Provide the [x, y] coordinate of the cell's center where the given text is located.  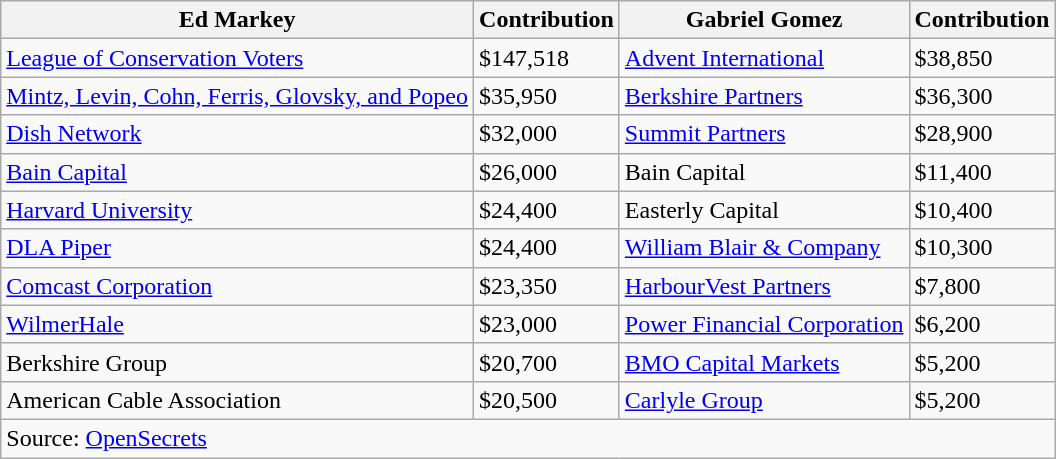
American Cable Association [238, 400]
Dish Network [238, 134]
$23,350 [547, 286]
$20,500 [547, 400]
Berkshire Group [238, 362]
HarbourVest Partners [764, 286]
Gabriel Gomez [764, 20]
$28,900 [982, 134]
Source: OpenSecrets [528, 438]
Mintz, Levin, Cohn, Ferris, Glovsky, and Popeo [238, 96]
$36,300 [982, 96]
Power Financial Corporation [764, 324]
Easterly Capital [764, 210]
$6,200 [982, 324]
WilmerHale [238, 324]
Berkshire Partners [764, 96]
$10,400 [982, 210]
Summit Partners [764, 134]
$26,000 [547, 172]
DLA Piper [238, 248]
$10,300 [982, 248]
League of Conservation Voters [238, 58]
$23,000 [547, 324]
Comcast Corporation [238, 286]
Harvard University [238, 210]
BMO Capital Markets [764, 362]
$38,850 [982, 58]
William Blair & Company [764, 248]
$147,518 [547, 58]
$7,800 [982, 286]
$35,950 [547, 96]
Ed Markey [238, 20]
$20,700 [547, 362]
$32,000 [547, 134]
$11,400 [982, 172]
Carlyle Group [764, 400]
Advent International [764, 58]
